For the text-containing cell, return its midpoint in [x, y] coordinate format. 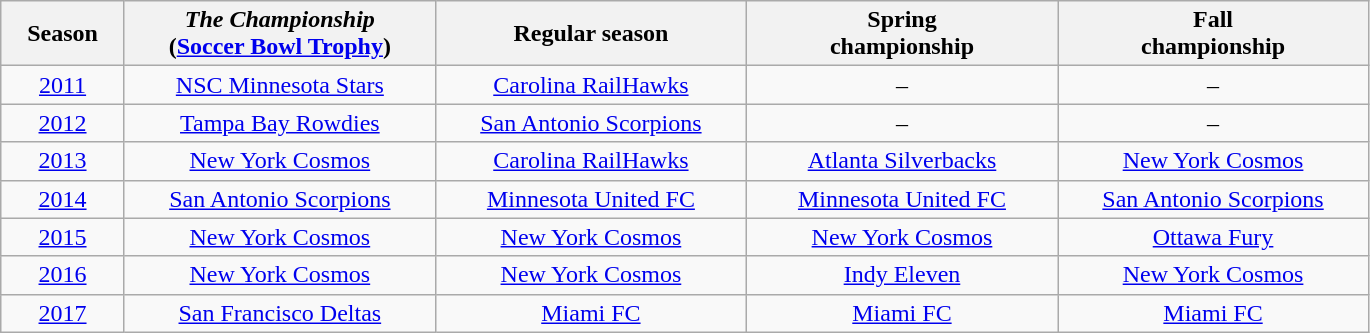
NSC Minnesota Stars [280, 85]
2014 [63, 199]
2013 [63, 161]
Season [63, 34]
Atlanta Silverbacks [902, 161]
2017 [63, 313]
San Francisco Deltas [280, 313]
2012 [63, 123]
The Championship (Soccer Bowl Trophy) [280, 34]
2016 [63, 275]
Ottawa Fury [1214, 237]
2015 [63, 237]
Fall championship [1214, 34]
Indy Eleven [902, 275]
Regular season [590, 34]
Tampa Bay Rowdies [280, 123]
Spring championship [902, 34]
2011 [63, 85]
